Pinpoint the cell where the given text exists, returning its (X, Y) midpoint coordinate. 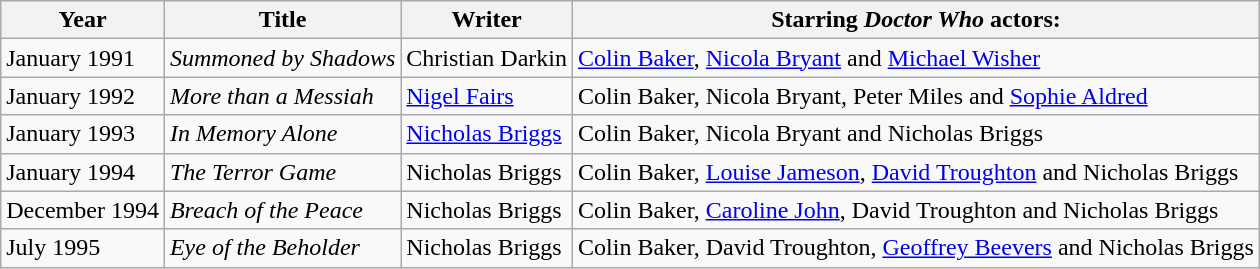
Colin Baker, Nicola Bryant, Peter Miles and Sophie Aldred (916, 96)
December 1994 (83, 210)
Colin Baker, David Troughton, Geoffrey Beevers and Nicholas Briggs (916, 248)
January 1994 (83, 172)
Year (83, 20)
The Terror Game (282, 172)
July 1995 (83, 248)
January 1991 (83, 58)
Breach of the Peace (282, 210)
Eye of the Beholder (282, 248)
Writer (487, 20)
Starring Doctor Who actors: (916, 20)
Nigel Fairs (487, 96)
More than a Messiah (282, 96)
January 1993 (83, 134)
Christian Darkin (487, 58)
January 1992 (83, 96)
Colin Baker, Nicola Bryant and Michael Wisher (916, 58)
Colin Baker, Louise Jameson, David Troughton and Nicholas Briggs (916, 172)
In Memory Alone (282, 134)
Summoned by Shadows (282, 58)
Colin Baker, Nicola Bryant and Nicholas Briggs (916, 134)
Title (282, 20)
Colin Baker, Caroline John, David Troughton and Nicholas Briggs (916, 210)
